Determine the [x, y] coordinate at the center of the cell enclosing the given text.  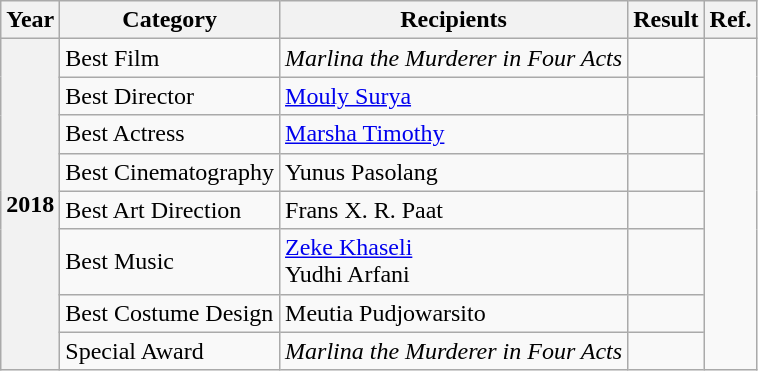
Best Film [170, 58]
Result [666, 20]
Year [30, 20]
2018 [30, 205]
Best Art Direction [170, 210]
Best Actress [170, 134]
Frans X. R. Paat [454, 210]
Zeke KhaseliYudhi Arfani [454, 262]
Best Music [170, 262]
Best Costume Design [170, 313]
Category [170, 20]
Yunus Pasolang [454, 172]
Meutia Pudjowarsito [454, 313]
Marsha Timothy [454, 134]
Best Director [170, 96]
Ref. [730, 20]
Mouly Surya [454, 96]
Best Cinematography [170, 172]
Special Award [170, 351]
Recipients [454, 20]
